Locate the cell with the specified text and output its [x, y] center coordinate. 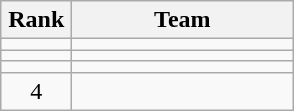
Rank [36, 20]
4 [36, 91]
Team [182, 20]
